Provide the [x, y] coordinate of the cell's center where the given text is located.  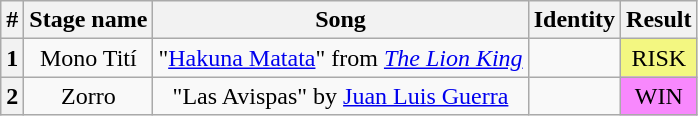
2 [12, 96]
"Hakuna Matata" from The Lion King [340, 58]
Stage name [88, 20]
WIN [659, 96]
# [12, 20]
"Las Avispas" by Juan Luis Guerra [340, 96]
Zorro [88, 96]
Result [659, 20]
Identity [574, 20]
1 [12, 58]
RISK [659, 58]
Song [340, 20]
Mono Tití [88, 58]
